Identify which cell holds the provided text, then report its (X, Y) central coordinate. 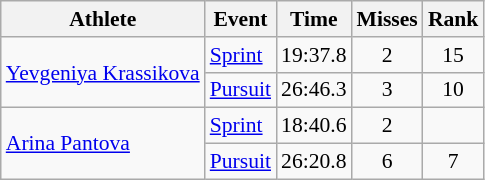
26:20.8 (314, 162)
Time (314, 19)
18:40.6 (314, 126)
6 (388, 162)
19:37.8 (314, 55)
10 (454, 90)
Event (240, 19)
Athlete (103, 19)
Misses (388, 19)
26:46.3 (314, 90)
Arina Pantova (103, 144)
Yevgeniya Krassikova (103, 72)
Rank (454, 19)
15 (454, 55)
7 (454, 162)
3 (388, 90)
